Capture the cell that displays the provided text and extract its (x, y) central coordinate. 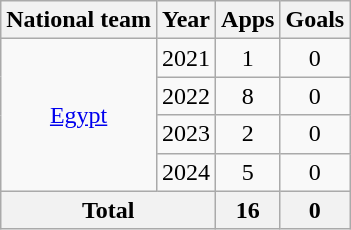
Year (186, 20)
Apps (248, 20)
2 (248, 134)
1 (248, 58)
Total (108, 210)
Egypt (79, 115)
5 (248, 172)
8 (248, 96)
2021 (186, 58)
National team (79, 20)
2022 (186, 96)
2023 (186, 134)
2024 (186, 172)
Goals (315, 20)
16 (248, 210)
